Scan for the cell matching the given text and deliver its (X, Y) coordinate at center. 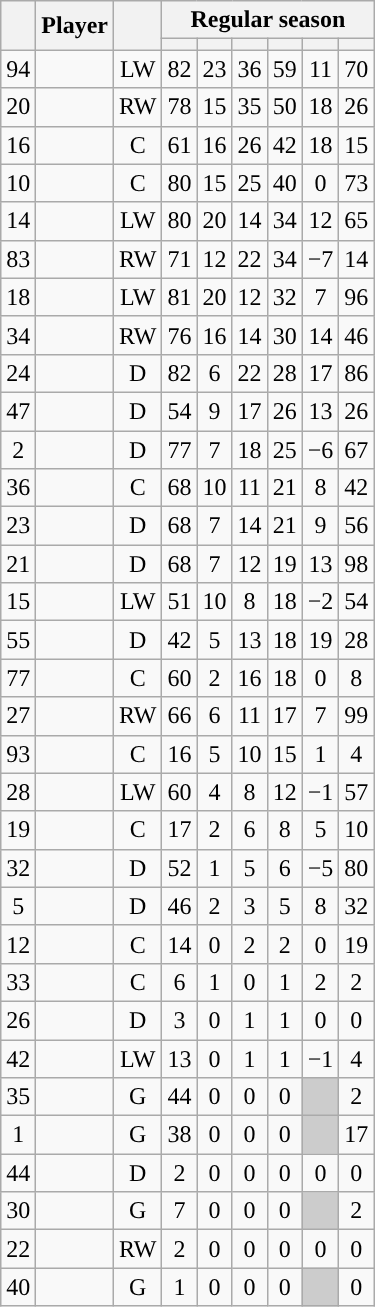
81 (180, 297)
94 (18, 69)
52 (180, 868)
83 (18, 259)
66 (180, 716)
56 (356, 526)
98 (356, 564)
Player (75, 26)
38 (180, 1135)
27 (18, 716)
67 (356, 449)
57 (356, 792)
50 (284, 107)
59 (284, 69)
−5 (320, 868)
−7 (320, 259)
Regular season (268, 20)
47 (18, 411)
51 (180, 602)
55 (18, 640)
96 (356, 297)
73 (356, 183)
24 (18, 373)
−6 (320, 449)
71 (180, 259)
78 (180, 107)
86 (356, 373)
65 (356, 221)
33 (18, 982)
−2 (320, 602)
99 (356, 716)
61 (180, 145)
70 (356, 69)
93 (18, 754)
76 (180, 335)
